Find where the given text appears and provide that cell's center as [X, Y] coordinate. 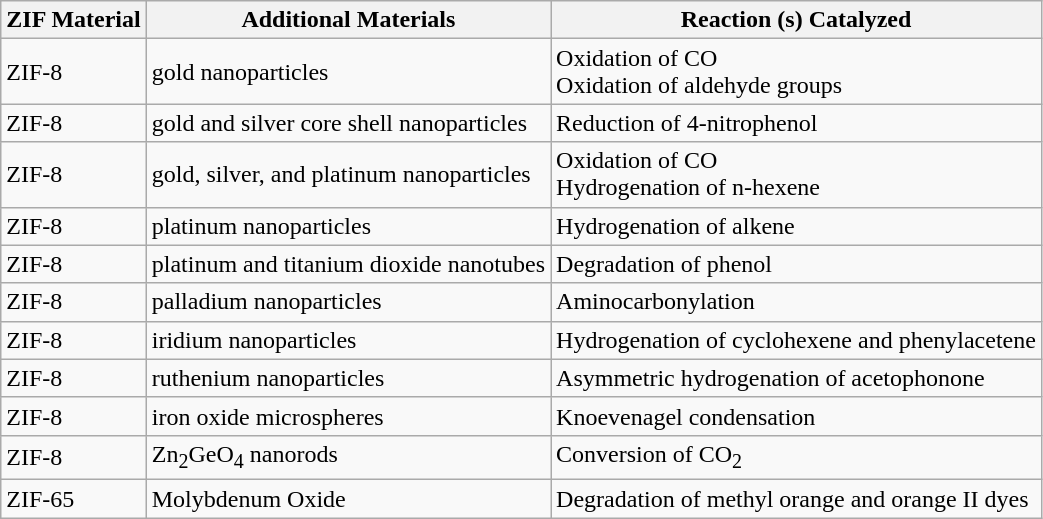
Oxidation of COOxidation of aldehyde groups [796, 72]
platinum and titanium dioxide nanotubes [348, 264]
Hydrogenation of cyclohexene and phenylacetene [796, 340]
Zn2GeO4 nanorods [348, 457]
iridium nanoparticles [348, 340]
Reduction of 4-nitrophenol [796, 123]
Molybdenum Oxide [348, 499]
ZIF-65 [74, 499]
gold, silver, and platinum nanoparticles [348, 174]
gold and silver core shell nanoparticles [348, 123]
Degradation of phenol [796, 264]
Hydrogenation of alkene [796, 226]
Reaction (s) Catalyzed [796, 20]
gold nanoparticles [348, 72]
Additional Materials [348, 20]
palladium nanoparticles [348, 302]
Degradation of methyl orange and orange II dyes [796, 499]
platinum nanoparticles [348, 226]
Aminocarbonylation [796, 302]
Oxidation of COHydrogenation of n-hexene [796, 174]
Asymmetric hydrogenation of acetophonone [796, 378]
ruthenium nanoparticles [348, 378]
Conversion of CO2 [796, 457]
iron oxide microspheres [348, 416]
Knoevenagel condensation [796, 416]
ZIF Material [74, 20]
